Scan for the cell matching the given text and deliver its [x, y] coordinate at center. 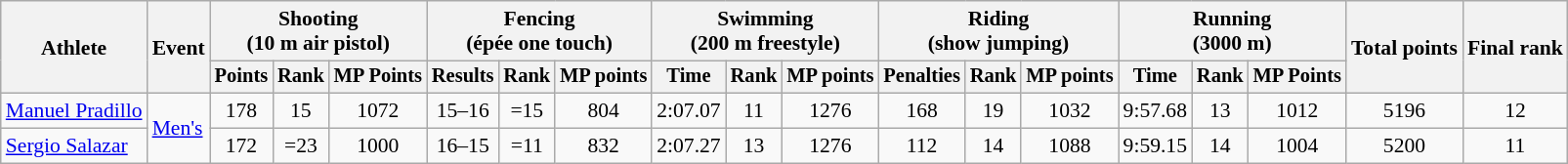
12 [1515, 111]
5200 [1405, 146]
19 [994, 111]
Sergio Salazar [74, 146]
1032 [1069, 111]
168 [921, 111]
172 [241, 146]
Penalties [921, 77]
Running(3000 m) [1233, 31]
804 [604, 111]
=23 [301, 146]
=11 [527, 146]
=15 [527, 111]
1004 [1297, 146]
112 [921, 146]
832 [604, 146]
Manuel Pradillo [74, 111]
Swimming(200 m freestyle) [765, 31]
Results [463, 77]
16–15 [463, 146]
15–16 [463, 111]
15 [301, 111]
Total points [1405, 47]
Fencing(épée one touch) [539, 31]
5196 [1405, 111]
9:57.68 [1155, 111]
Final rank [1515, 47]
1072 [378, 111]
2:07.07 [688, 111]
Athlete [74, 47]
1000 [378, 146]
Points [241, 77]
178 [241, 111]
Event [179, 47]
Shooting(10 m air pistol) [318, 31]
2:07.27 [688, 146]
1088 [1069, 146]
Men's [179, 129]
9:59.15 [1155, 146]
Riding(show jumping) [998, 31]
1012 [1297, 111]
